Find where the given text appears and provide that cell's center as [X, Y] coordinate. 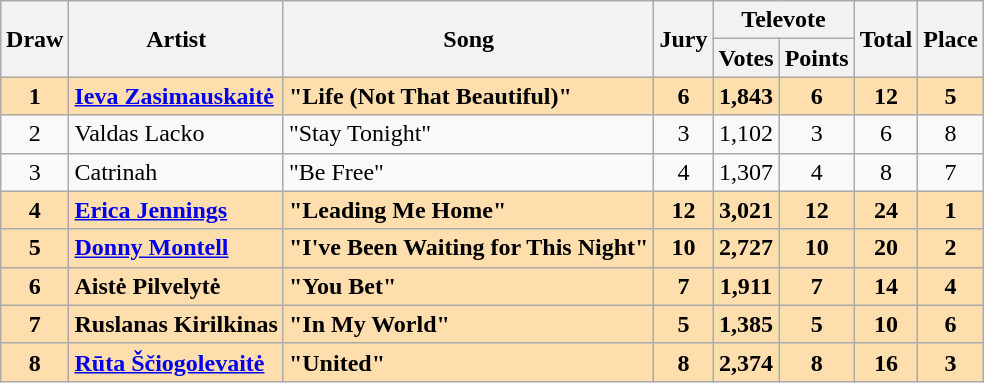
"I've Been Waiting for This Night" [468, 248]
Catrinah [176, 172]
1,843 [746, 96]
Artist [176, 39]
24 [886, 210]
"United" [468, 362]
Jury [684, 39]
Total [886, 39]
"Leading Me Home" [468, 210]
2,374 [746, 362]
16 [886, 362]
Song [468, 39]
Ieva Zasimauskaitė [176, 96]
"In My World" [468, 324]
Rūta Ščiogolevaitė [176, 362]
20 [886, 248]
"Be Free" [468, 172]
"You Bet" [468, 286]
1,102 [746, 134]
"Life (Not That Beautiful)" [468, 96]
Donny Montell [176, 248]
Erica Jennings [176, 210]
Draw [35, 39]
1,911 [746, 286]
3,021 [746, 210]
Ruslanas Kirilkinas [176, 324]
"Stay Tonight" [468, 134]
Televote [784, 20]
1,385 [746, 324]
Aistė Pilvelytė [176, 286]
Place [951, 39]
Points [816, 58]
Valdas Lacko [176, 134]
2,727 [746, 248]
14 [886, 286]
Votes [746, 58]
1,307 [746, 172]
